Extract the [x, y] coordinate from the center of the cell holding the provided text.  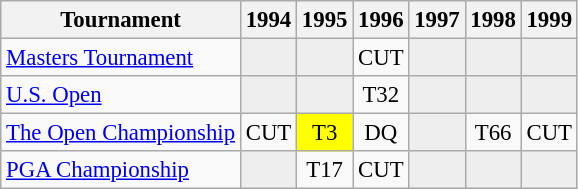
1994 [268, 20]
Masters Tournament [121, 58]
T3 [325, 133]
PGA Championship [121, 170]
1999 [549, 20]
T17 [325, 170]
Tournament [121, 20]
T32 [381, 95]
U.S. Open [121, 95]
1997 [437, 20]
1996 [381, 20]
DQ [381, 133]
1995 [325, 20]
The Open Championship [121, 133]
1998 [493, 20]
T66 [493, 133]
